Locate the cell with the specified text and output its (X, Y) center coordinate. 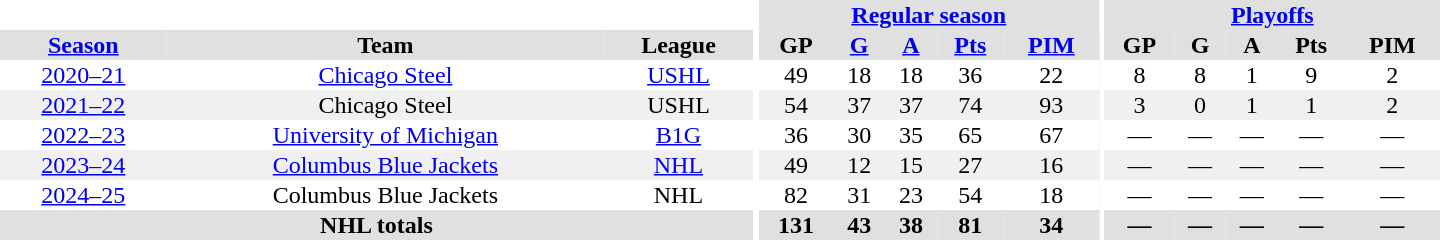
NHL totals (376, 225)
League (678, 45)
Season (84, 45)
35 (911, 135)
38 (911, 225)
12 (859, 165)
23 (911, 195)
3 (1140, 105)
81 (970, 225)
2020–21 (84, 75)
15 (911, 165)
16 (1052, 165)
31 (859, 195)
65 (970, 135)
67 (1052, 135)
2022–23 (84, 135)
2023–24 (84, 165)
82 (796, 195)
Regular season (929, 15)
2024–25 (84, 195)
74 (970, 105)
2021–22 (84, 105)
34 (1052, 225)
30 (859, 135)
27 (970, 165)
Team (386, 45)
0 (1200, 105)
9 (1312, 75)
University of Michigan (386, 135)
22 (1052, 75)
B1G (678, 135)
93 (1052, 105)
131 (796, 225)
43 (859, 225)
Playoffs (1272, 15)
